Output the [x, y] coordinate of the center of the cell containing the given text.  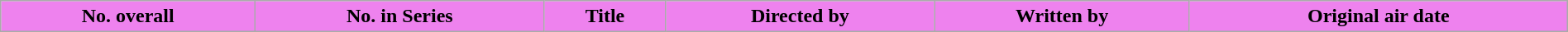
Written by [1062, 16]
Title [605, 16]
Original air date [1378, 16]
No. in Series [400, 16]
Directed by [801, 16]
No. overall [128, 16]
